From the cell containing the given text, extract its center point as [X, Y] coordinate. 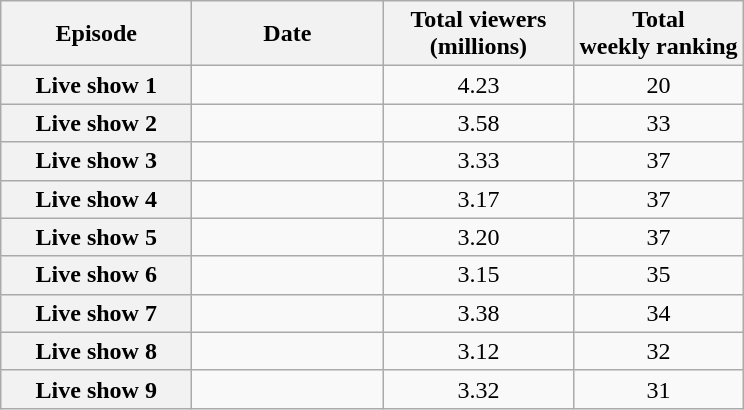
34 [658, 313]
Live show 5 [96, 237]
3.15 [478, 275]
Live show 9 [96, 389]
31 [658, 389]
32 [658, 351]
3.32 [478, 389]
3.20 [478, 237]
Live show 2 [96, 123]
Live show 6 [96, 275]
20 [658, 85]
Live show 8 [96, 351]
3.17 [478, 199]
35 [658, 275]
Episode [96, 34]
33 [658, 123]
3.38 [478, 313]
Date [288, 34]
Live show 4 [96, 199]
Live show 1 [96, 85]
3.33 [478, 161]
Live show 3 [96, 161]
4.23 [478, 85]
Live show 7 [96, 313]
3.58 [478, 123]
Total viewers(millions) [478, 34]
3.12 [478, 351]
Totalweekly ranking [658, 34]
